Scan for the cell matching the given text and deliver its [x, y] coordinate at center. 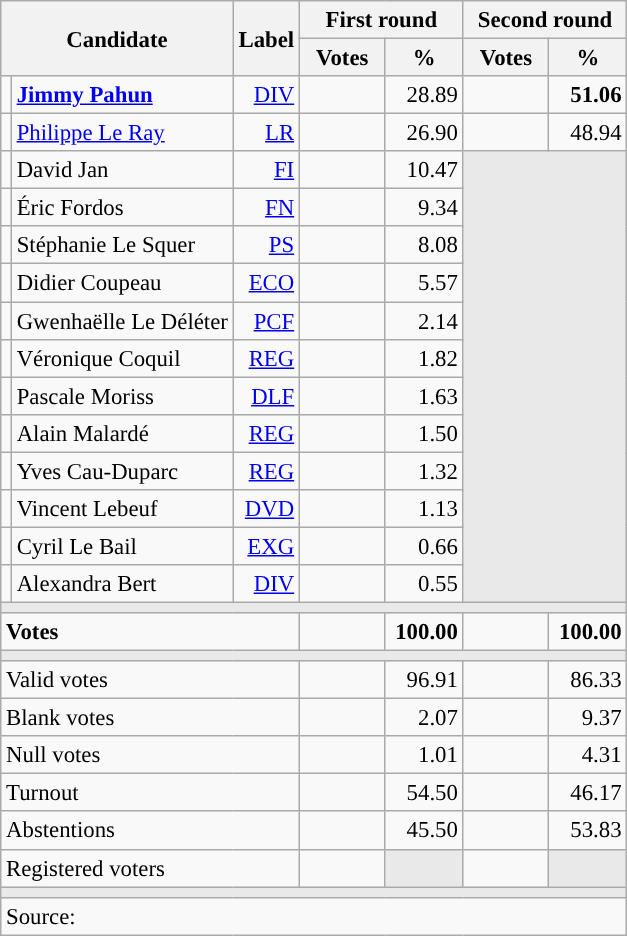
1.50 [424, 433]
Source: [314, 916]
DLF [266, 396]
Registered voters [150, 868]
Alain Malardé [122, 433]
Vincent Lebeuf [122, 509]
51.06 [588, 95]
Second round [545, 20]
1.32 [424, 471]
86.33 [588, 680]
Yves Cau-Duparc [122, 471]
Turnout [150, 793]
26.90 [424, 133]
48.94 [588, 133]
FI [266, 170]
LR [266, 133]
FN [266, 208]
PCF [266, 321]
DVD [266, 509]
28.89 [424, 95]
9.37 [588, 718]
2.14 [424, 321]
Abstentions [150, 831]
46.17 [588, 793]
8.08 [424, 245]
53.83 [588, 831]
9.34 [424, 208]
5.57 [424, 283]
PS [266, 245]
Jimmy Pahun [122, 95]
10.47 [424, 170]
1.13 [424, 509]
Alexandra Bert [122, 584]
Gwenhaëlle Le Déléter [122, 321]
Pascale Moriss [122, 396]
EXG [266, 546]
96.91 [424, 680]
Philippe Le Ray [122, 133]
2.07 [424, 718]
54.50 [424, 793]
Label [266, 38]
1.82 [424, 358]
Didier Coupeau [122, 283]
Blank votes [150, 718]
Véronique Coquil [122, 358]
David Jan [122, 170]
Valid votes [150, 680]
1.63 [424, 396]
1.01 [424, 755]
4.31 [588, 755]
First round [381, 20]
Éric Fordos [122, 208]
0.55 [424, 584]
Stéphanie Le Squer [122, 245]
0.66 [424, 546]
Candidate [117, 38]
45.50 [424, 831]
ECO [266, 283]
Cyril Le Bail [122, 546]
Null votes [150, 755]
